From the cell containing the given text, extract its center point as (X, Y) coordinate. 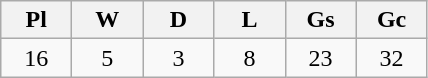
16 (36, 58)
5 (108, 58)
Pl (36, 20)
8 (250, 58)
32 (392, 58)
D (178, 20)
W (108, 20)
L (250, 20)
Gc (392, 20)
Gs (320, 20)
23 (320, 58)
3 (178, 58)
